Locate the cell with the specified text and output its [x, y] center coordinate. 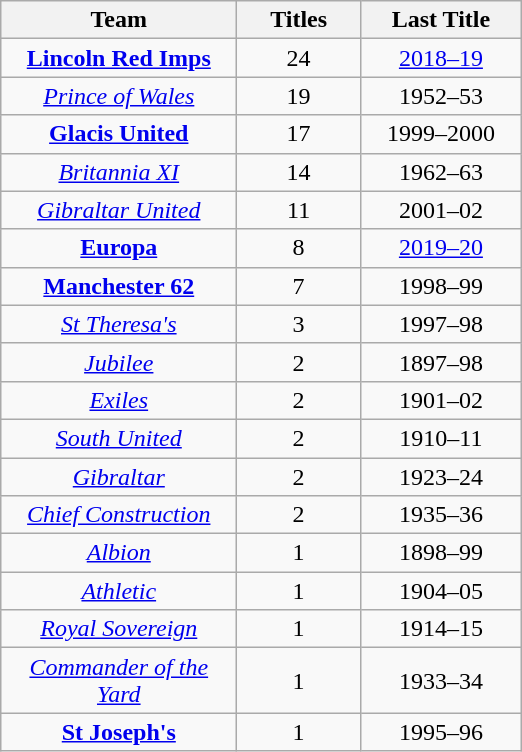
Exiles [119, 400]
1923–24 [440, 477]
1898–99 [440, 553]
1904–05 [440, 591]
1999–2000 [440, 134]
3 [299, 324]
1995–96 [440, 732]
1901–02 [440, 400]
17 [299, 134]
Europa [119, 248]
Glacis United [119, 134]
8 [299, 248]
11 [299, 210]
Athletic [119, 591]
South United [119, 438]
Commander of the Yard [119, 680]
2001–02 [440, 210]
Jubilee [119, 362]
Gibraltar [119, 477]
Chief Construction [119, 515]
Albion [119, 553]
Royal Sovereign [119, 629]
Britannia XI [119, 172]
1997–98 [440, 324]
Manchester 62 [119, 286]
Gibraltar United [119, 210]
Lincoln Red Imps [119, 58]
14 [299, 172]
1952–53 [440, 96]
19 [299, 96]
Titles [299, 20]
Last Title [440, 20]
1897–98 [440, 362]
1914–15 [440, 629]
St Joseph's [119, 732]
2018–19 [440, 58]
24 [299, 58]
1998–99 [440, 286]
Team [119, 20]
1933–34 [440, 680]
St Theresa's [119, 324]
Prince of Wales [119, 96]
7 [299, 286]
1962–63 [440, 172]
2019–20 [440, 248]
1910–11 [440, 438]
1935–36 [440, 515]
